Output the [x, y] coordinate of the center of the cell containing the given text.  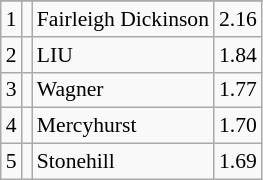
Stonehill [123, 162]
5 [12, 162]
Fairleigh Dickinson [123, 19]
1.70 [238, 126]
Wagner [123, 90]
3 [12, 90]
1.84 [238, 55]
Mercyhurst [123, 126]
4 [12, 126]
LIU [123, 55]
1.69 [238, 162]
2 [12, 55]
1 [12, 19]
2.16 [238, 19]
1.77 [238, 90]
